For the text-containing cell, return its midpoint in (x, y) coordinate format. 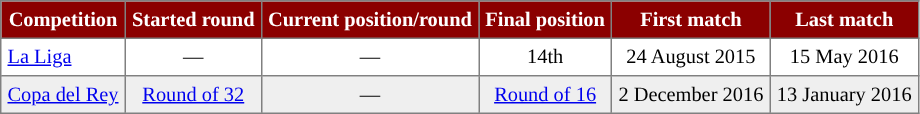
Copa del Rey (63, 95)
14th (546, 57)
Started round (193, 20)
Last match (844, 20)
24 August 2015 (691, 57)
2 December 2016 (691, 95)
First match (691, 20)
Current position/round (370, 20)
15 May 2016 (844, 57)
Round of 32 (193, 95)
Round of 16 (546, 95)
La Liga (63, 57)
13 January 2016 (844, 95)
Competition (63, 20)
Final position (546, 20)
